Find where the given text appears and provide that cell's center as [x, y] coordinate. 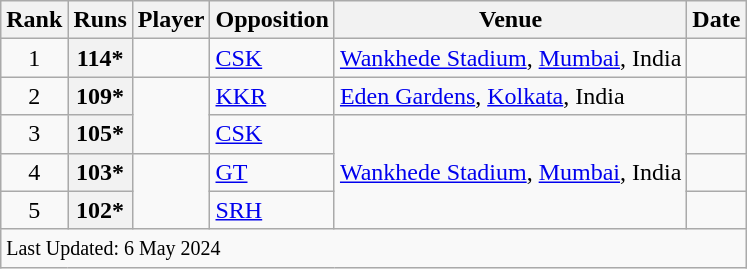
103* [100, 172]
1 [34, 58]
KKR [272, 96]
Venue [510, 20]
3 [34, 134]
Opposition [272, 20]
105* [100, 134]
2 [34, 96]
109* [100, 96]
Date [716, 20]
102* [100, 210]
Eden Gardens, Kolkata, India [510, 96]
Last Updated: 6 May 2024 [374, 248]
Runs [100, 20]
5 [34, 210]
GT [272, 172]
Rank [34, 20]
SRH [272, 210]
Player [171, 20]
4 [34, 172]
114* [100, 58]
